Detect which cell encompasses the target text, then output its (x, y) center coordinate. 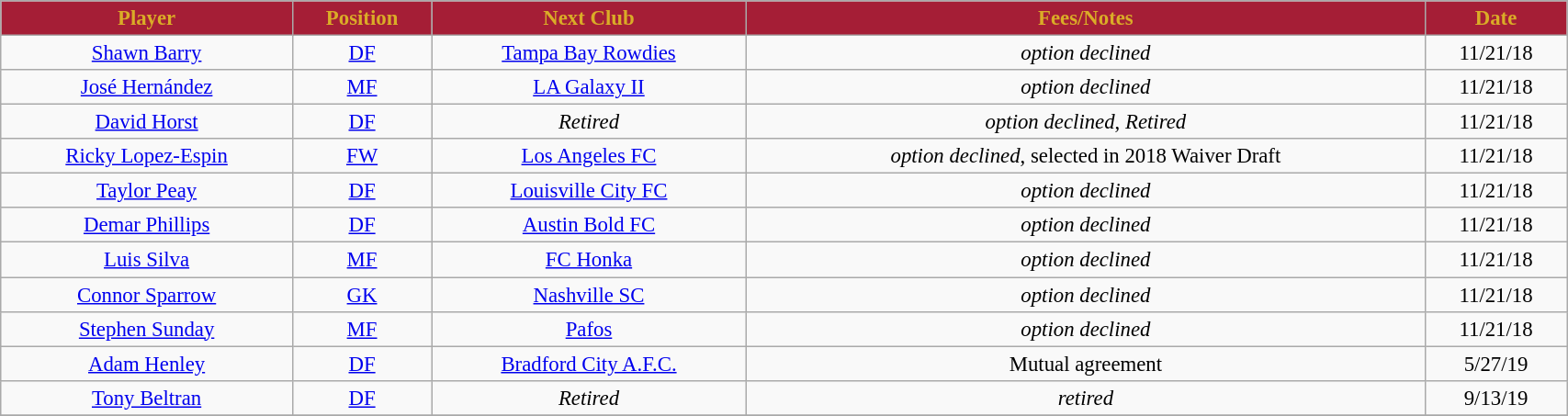
Connor Sparrow (147, 295)
José Hernández (147, 87)
5/27/19 (1495, 364)
Player (147, 18)
FW (362, 156)
Nashville SC (590, 295)
Adam Henley (147, 364)
9/13/19 (1495, 398)
Demar Phillips (147, 225)
option declined, Retired (1086, 122)
Los Angeles FC (590, 156)
Luis Silva (147, 260)
Tampa Bay Rowdies (590, 53)
Next Club (590, 18)
Louisville City FC (590, 191)
Position (362, 18)
Tony Beltran (147, 398)
Bradford City A.F.C. (590, 364)
Taylor Peay (147, 191)
FC Honka (590, 260)
Shawn Barry (147, 53)
Ricky Lopez-Espin (147, 156)
GK (362, 295)
retired (1086, 398)
David Horst (147, 122)
option declined, selected in 2018 Waiver Draft (1086, 156)
Pafos (590, 329)
LA Galaxy II (590, 87)
Fees/Notes (1086, 18)
Stephen Sunday (147, 329)
Mutual agreement (1086, 364)
Austin Bold FC (590, 225)
Date (1495, 18)
